Scan for the cell matching the given text and deliver its [X, Y] coordinate at center. 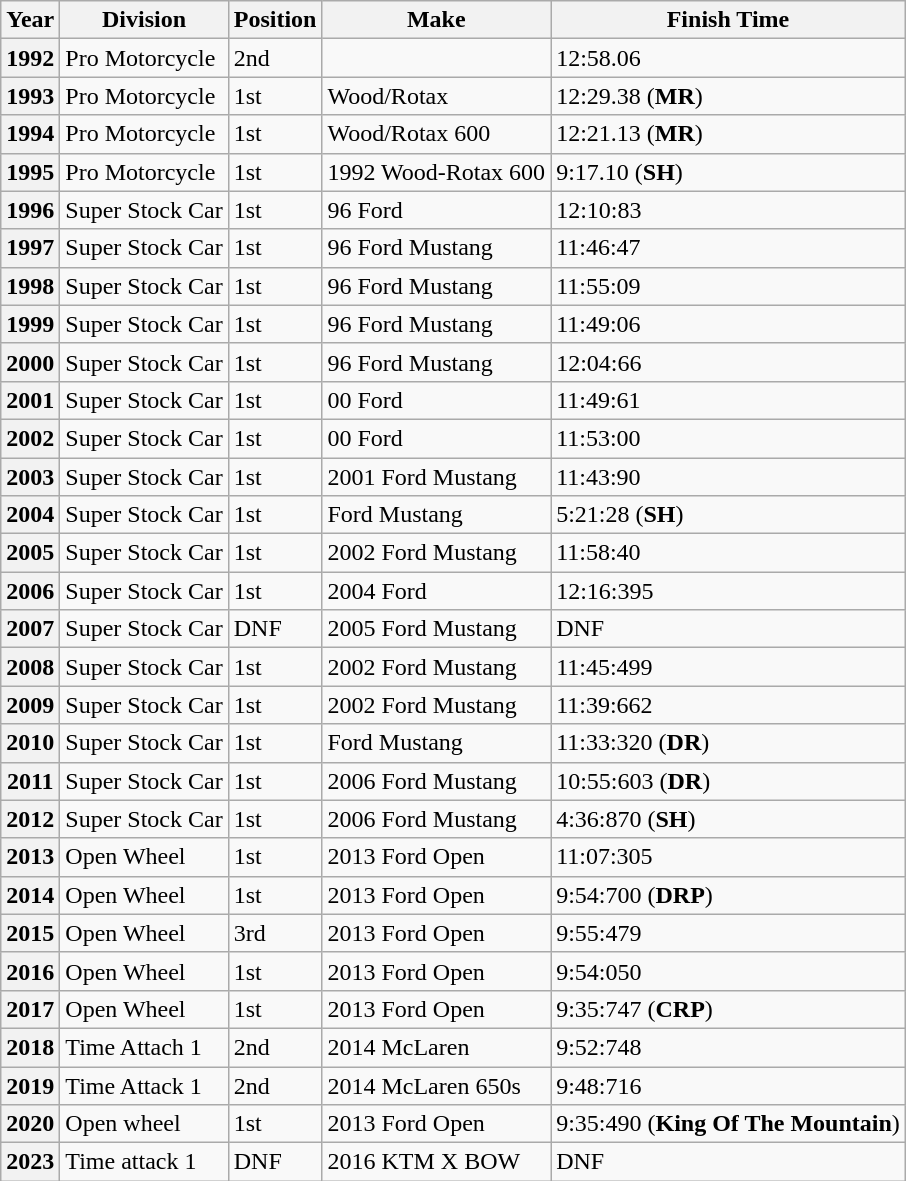
2016 [30, 971]
2004 Ford [436, 591]
2006 [30, 591]
12:16:395 [728, 591]
Wood/Rotax [436, 96]
2013 [30, 857]
9:48:716 [728, 1085]
11:46:47 [728, 248]
2007 [30, 629]
2014 McLaren [436, 1047]
12:10:83 [728, 210]
2016 KTM X BOW [436, 1162]
9:55:479 [728, 933]
9:54:700 (DRP) [728, 895]
11:58:40 [728, 553]
5:21:28 (SH) [728, 515]
Year [30, 20]
1996 [30, 210]
Make [436, 20]
12:58.06 [728, 58]
Division [144, 20]
9:52:748 [728, 1047]
2001 [30, 400]
2003 [30, 477]
1997 [30, 248]
2015 [30, 933]
11:49:06 [728, 324]
9:35:747 (CRP) [728, 1009]
9:17.10 (SH) [728, 172]
1992 Wood-Rotax 600 [436, 172]
1998 [30, 286]
2014 [30, 895]
1995 [30, 172]
1993 [30, 96]
2023 [30, 1162]
2019 [30, 1085]
1994 [30, 134]
2010 [30, 743]
2001 Ford Mustang [436, 477]
2012 [30, 819]
2004 [30, 515]
2020 [30, 1124]
9:35:490 (King Of The Mountain) [728, 1124]
11:45:499 [728, 667]
2005 Ford Mustang [436, 629]
2000 [30, 362]
2011 [30, 781]
11:43:90 [728, 477]
12:04:66 [728, 362]
1992 [30, 58]
Finish Time [728, 20]
3rd [275, 933]
11:39:662 [728, 705]
12:29.38 (MR) [728, 96]
11:49:61 [728, 400]
2014 McLaren 650s [436, 1085]
Time attack 1 [144, 1162]
Wood/Rotax 600 [436, 134]
2018 [30, 1047]
11:07:305 [728, 857]
11:33:320 (DR) [728, 743]
1999 [30, 324]
4:36:870 (SH) [728, 819]
12:21.13 (MR) [728, 134]
11:55:09 [728, 286]
Time Attack 1 [144, 1085]
Time Attach 1 [144, 1047]
10:55:603 (DR) [728, 781]
Open wheel [144, 1124]
96 Ford [436, 210]
11:53:00 [728, 438]
2008 [30, 667]
2005 [30, 553]
Position [275, 20]
2009 [30, 705]
2017 [30, 1009]
9:54:050 [728, 971]
2002 [30, 438]
